From the cell containing the given text, extract its center point as [x, y] coordinate. 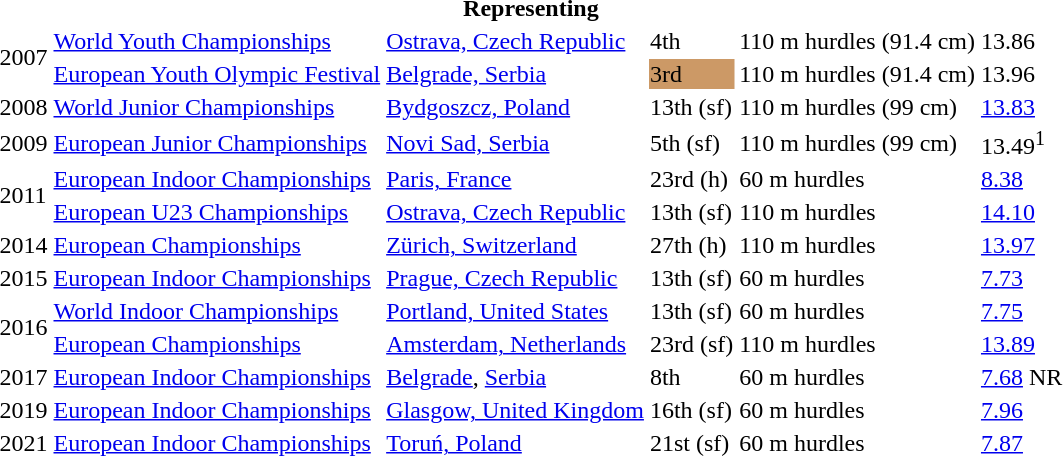
23rd (h) [691, 179]
7.68 NR [1021, 377]
Glasgow, United Kingdom [516, 410]
Portland, United States [516, 311]
7.73 [1021, 278]
13.89 [1021, 344]
3rd [691, 74]
23rd (sf) [691, 344]
8.38 [1021, 179]
16th (sf) [691, 410]
5th (sf) [691, 143]
14.10 [1021, 212]
Novi Sad, Serbia [516, 143]
7.75 [1021, 311]
Bydgoszcz, Poland [516, 107]
Paris, France [516, 179]
Amsterdam, Netherlands [516, 344]
Prague, Czech Republic [516, 278]
8th [691, 377]
13.86 [1021, 41]
European Youth Olympic Festival [217, 74]
13.97 [1021, 245]
World Youth Championships [217, 41]
European U23 Championships [217, 212]
European Junior Championships [217, 143]
27th (h) [691, 245]
Zürich, Switzerland [516, 245]
7.96 [1021, 410]
13.491 [1021, 143]
World Indoor Championships [217, 311]
World Junior Championships [217, 107]
13.96 [1021, 74]
4th [691, 41]
13.83 [1021, 107]
